For the text-containing cell, return its midpoint in [X, Y] coordinate format. 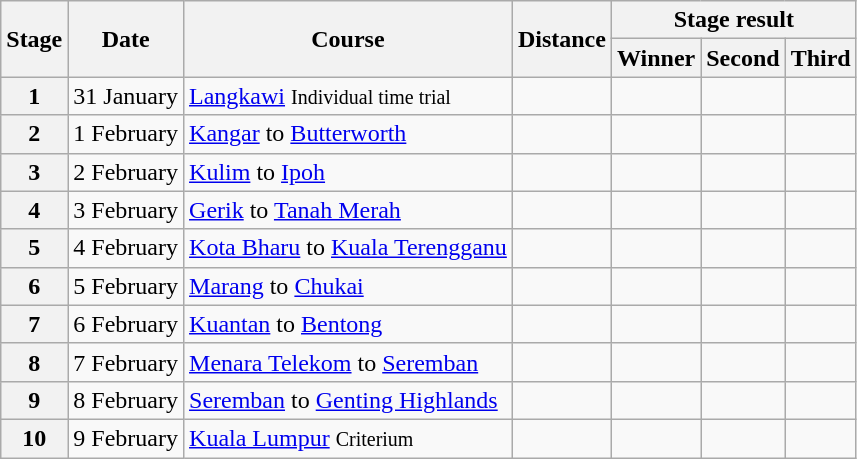
8 February [126, 400]
Winner [656, 58]
9 [34, 400]
6 [34, 286]
3 [34, 172]
Marang to Chukai [348, 286]
Third [820, 58]
9 February [126, 438]
7 February [126, 362]
3 February [126, 210]
1 February [126, 134]
5 [34, 248]
10 [34, 438]
Kangar to Butterworth [348, 134]
Stage result [734, 20]
Course [348, 39]
Seremban to Genting Highlands [348, 400]
8 [34, 362]
4 [34, 210]
4 February [126, 248]
Kuantan to Bentong [348, 324]
2 [34, 134]
2 February [126, 172]
5 February [126, 286]
Second [743, 58]
6 February [126, 324]
31 January [126, 96]
7 [34, 324]
Kuala Lumpur Criterium [348, 438]
Langkawi Individual time trial [348, 96]
Distance [562, 39]
Date [126, 39]
Kulim to Ipoh [348, 172]
Kota Bharu to Kuala Terengganu [348, 248]
1 [34, 96]
Menara Telekom to Seremban [348, 362]
Stage [34, 39]
Gerik to Tanah Merah [348, 210]
